Locate the cell with the specified text and output its (X, Y) center coordinate. 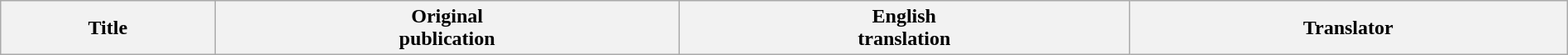
Translator (1348, 28)
Englishtranslation (904, 28)
Title (108, 28)
Originalpublication (447, 28)
